Output the (x, y) coordinate of the center of the cell containing the given text.  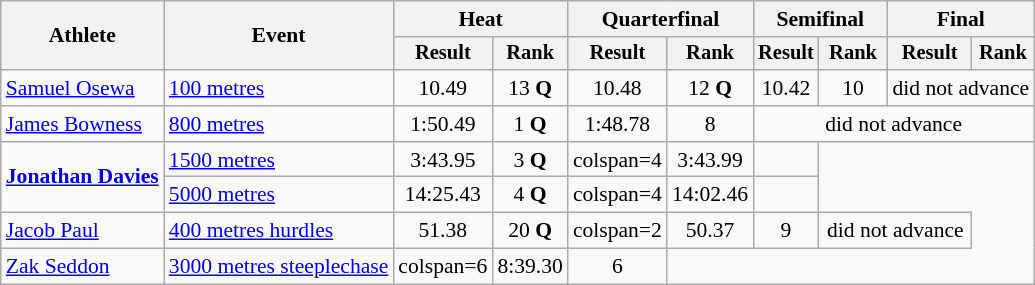
100 metres (279, 88)
Heat (480, 19)
Final (960, 19)
1500 metres (279, 160)
1 Q (530, 124)
6 (618, 267)
8:39.30 (530, 267)
Jacob Paul (82, 231)
colspan=6 (442, 267)
4 Q (530, 195)
12 Q (710, 88)
5000 metres (279, 195)
Jonathan Davies (82, 178)
20 Q (530, 231)
14:02.46 (710, 195)
8 (710, 124)
9 (786, 231)
3 Q (530, 160)
10 (854, 88)
10.49 (442, 88)
3:43.95 (442, 160)
3000 metres steeplechase (279, 267)
1:50.49 (442, 124)
colspan=2 (618, 231)
Athlete (82, 36)
3:43.99 (710, 160)
Zak Seddon (82, 267)
Semifinal (820, 19)
James Bowness (82, 124)
51.38 (442, 231)
800 metres (279, 124)
10.42 (786, 88)
1:48.78 (618, 124)
13 Q (530, 88)
400 metres hurdles (279, 231)
Event (279, 36)
Quarterfinal (660, 19)
10.48 (618, 88)
50.37 (710, 231)
Samuel Osewa (82, 88)
14:25.43 (442, 195)
